Pinpoint the cell where the given text exists, returning its [X, Y] midpoint coordinate. 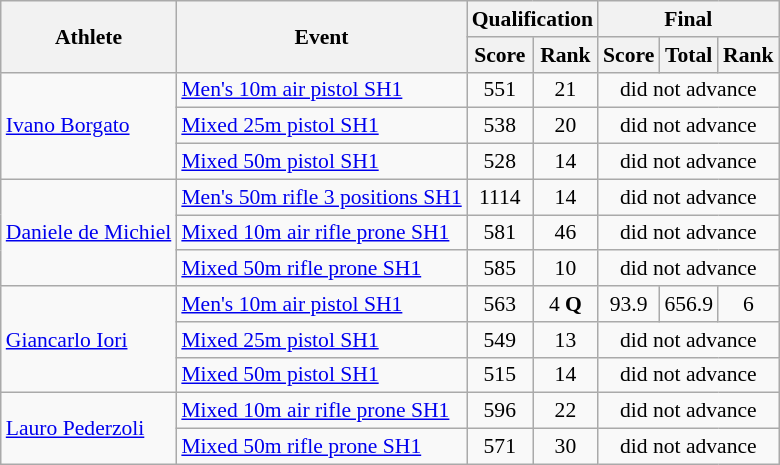
656.9 [688, 304]
93.9 [628, 304]
6 [748, 304]
549 [500, 340]
515 [500, 375]
528 [500, 162]
Lauro Pederzoli [89, 428]
4 Q [566, 304]
551 [500, 90]
Athlete [89, 36]
Total [688, 55]
10 [566, 269]
Giancarlo Iori [89, 340]
20 [566, 126]
Ivano Borgato [89, 126]
1114 [500, 197]
581 [500, 233]
563 [500, 304]
46 [566, 233]
30 [566, 447]
13 [566, 340]
Qualification [532, 19]
Daniele de Michiel [89, 232]
571 [500, 447]
Event [321, 36]
Final [688, 19]
585 [500, 269]
Men's 50m rifle 3 positions SH1 [321, 197]
21 [566, 90]
538 [500, 126]
22 [566, 411]
596 [500, 411]
